Locate the cell with the specified text and output its (x, y) center coordinate. 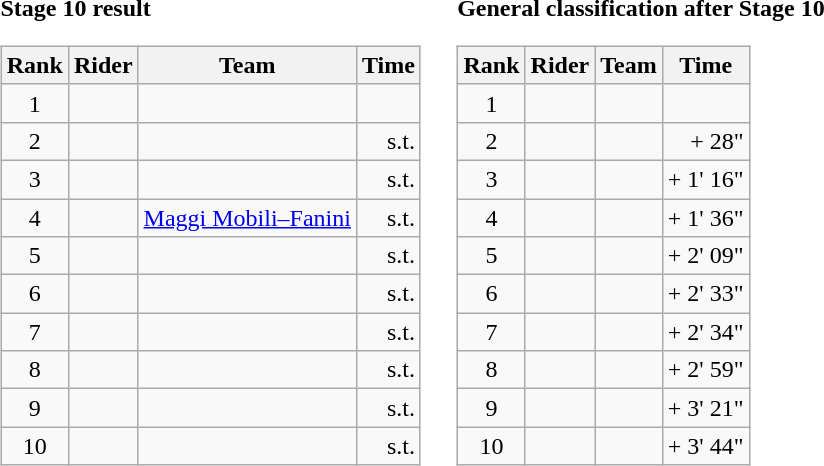
+ 28" (706, 141)
+ 1' 36" (706, 217)
+ 2' 34" (706, 332)
+ 1' 16" (706, 179)
Maggi Mobili–Fanini (247, 217)
+ 2' 59" (706, 370)
+ 3' 44" (706, 446)
+ 3' 21" (706, 408)
+ 2' 09" (706, 256)
+ 2' 33" (706, 294)
